Search for the cell housing the specified text and yield its [X, Y] center coordinate. 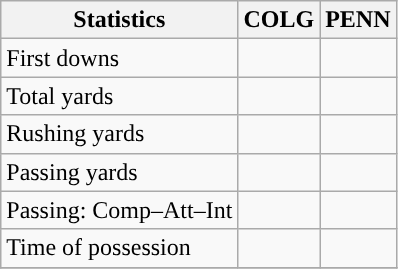
Rushing yards [120, 134]
Total yards [120, 96]
Passing yards [120, 172]
Time of possession [120, 248]
First downs [120, 58]
PENN [358, 20]
Passing: Comp–Att–Int [120, 210]
COLG [279, 20]
Statistics [120, 20]
